Scan for the cell matching the given text and deliver its (X, Y) coordinate at center. 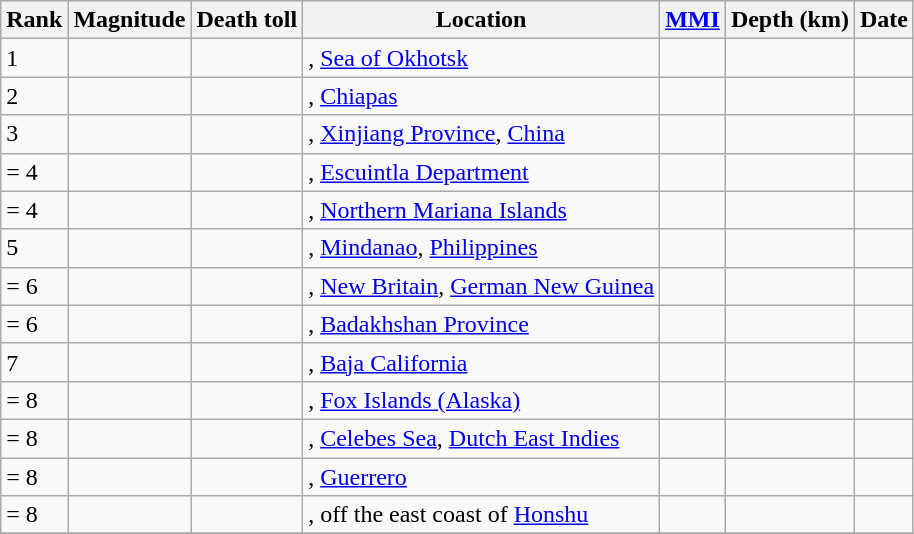
, Sea of Okhotsk (482, 58)
5 (34, 248)
, Xinjiang Province, China (482, 134)
, Badakhshan Province (482, 324)
, Chiapas (482, 96)
, Mindanao, Philippines (482, 248)
Depth (km) (790, 20)
3 (34, 134)
, New Britain, German New Guinea (482, 286)
, Baja California (482, 362)
, off the east coast of Honshu (482, 515)
Location (482, 20)
Rank (34, 20)
, Northern Mariana Islands (482, 210)
, Escuintla Department (482, 172)
Death toll (247, 20)
, Guerrero (482, 477)
MMI (693, 20)
, Celebes Sea, Dutch East Indies (482, 438)
Magnitude (130, 20)
Date (884, 20)
1 (34, 58)
7 (34, 362)
2 (34, 96)
, Fox Islands (Alaska) (482, 400)
